Find where the given text appears and provide that cell's center as [X, Y] coordinate. 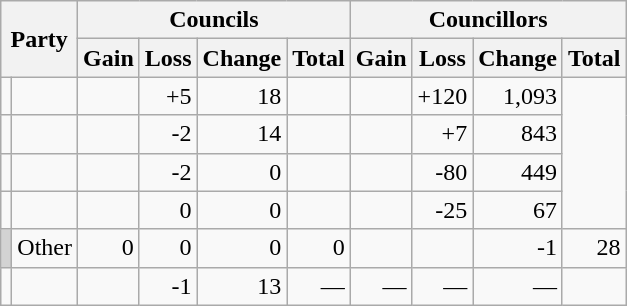
449 [518, 172]
18 [242, 96]
14 [242, 134]
Councils [214, 20]
-25 [442, 210]
-80 [442, 172]
Councillors [488, 20]
+5 [168, 96]
+7 [442, 134]
1,093 [518, 96]
Other [45, 248]
67 [518, 210]
843 [518, 134]
+120 [442, 96]
28 [594, 248]
13 [242, 286]
Party [40, 39]
